For the text-containing cell, return its midpoint in (x, y) coordinate format. 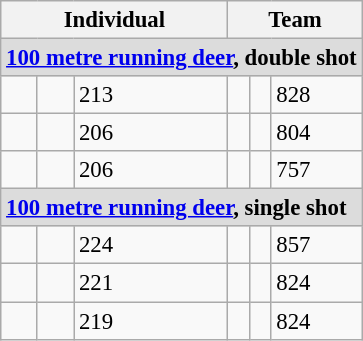
219 (151, 321)
213 (151, 95)
757 (316, 170)
221 (151, 283)
857 (316, 245)
Individual (114, 20)
804 (316, 133)
100 metre running deer, single shot (182, 208)
224 (151, 245)
100 metre running deer, double shot (182, 58)
828 (316, 95)
Team (295, 20)
